Extract the (x, y) coordinate from the center of the cell holding the provided text.  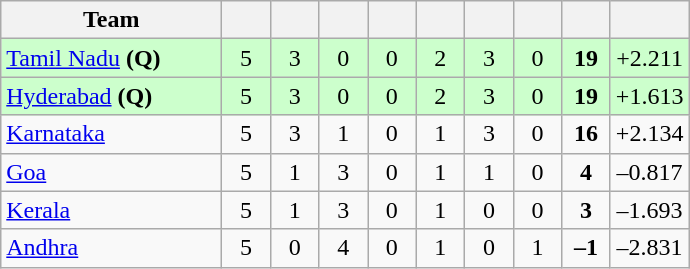
+2.211 (650, 58)
Hyderabad (Q) (112, 96)
Karnataka (112, 134)
–0.817 (650, 172)
–1 (586, 248)
+1.613 (650, 96)
+2.134 (650, 134)
–1.693 (650, 210)
Team (112, 20)
16 (586, 134)
Goa (112, 172)
Tamil Nadu (Q) (112, 58)
Kerala (112, 210)
–2.831 (650, 248)
Andhra (112, 248)
